Find where the given text appears and provide that cell's center as (x, y) coordinate. 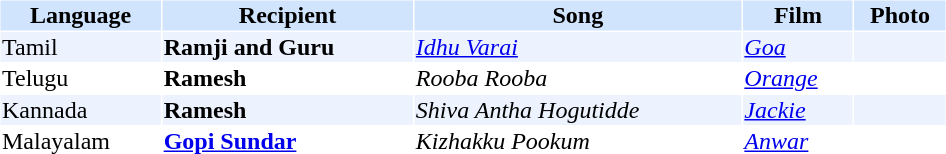
Ramji and Guru (288, 47)
Goa (798, 47)
Photo (900, 15)
Film (798, 15)
Kannada (80, 110)
Song (578, 15)
Telugu (80, 79)
Recipient (288, 15)
Rooba Rooba (578, 79)
Shiva Antha Hogutidde (578, 110)
Language (80, 15)
Jackie (798, 110)
Tamil (80, 47)
Idhu Varai (578, 47)
Orange (798, 79)
